Identify which cell holds the provided text, then report its (X, Y) central coordinate. 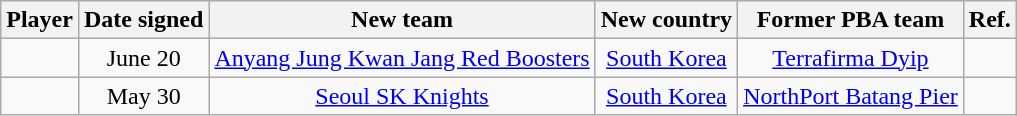
Date signed (143, 20)
New country (666, 20)
June 20 (143, 58)
Anyang Jung Kwan Jang Red Boosters (402, 58)
Former PBA team (851, 20)
Terrafirma Dyip (851, 58)
Player (40, 20)
NorthPort Batang Pier (851, 96)
Seoul SK Knights (402, 96)
Ref. (990, 20)
New team (402, 20)
May 30 (143, 96)
